Find where the given text appears and provide that cell's center as (x, y) coordinate. 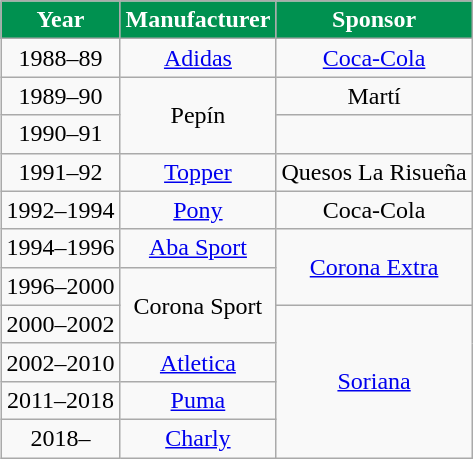
Charly (198, 438)
Sponsor (374, 20)
1991–92 (60, 172)
2002–2010 (60, 362)
Martí (374, 96)
1988–89 (60, 58)
2011–2018 (60, 400)
1994–1996 (60, 248)
2000–2002 (60, 324)
Atletica (198, 362)
Soriana (374, 381)
Corona Extra (374, 267)
Manufacturer (198, 20)
1992–1994 (60, 210)
Corona Sport (198, 305)
Puma (198, 400)
1990–91 (60, 134)
Pony (198, 210)
1996–2000 (60, 286)
Year (60, 20)
Quesos La Risueña (374, 172)
1989–90 (60, 96)
Adidas (198, 58)
Aba Sport (198, 248)
Topper (198, 172)
Pepín (198, 115)
2018– (60, 438)
